Provide the (X, Y) coordinate of the cell's center where the given text is located.  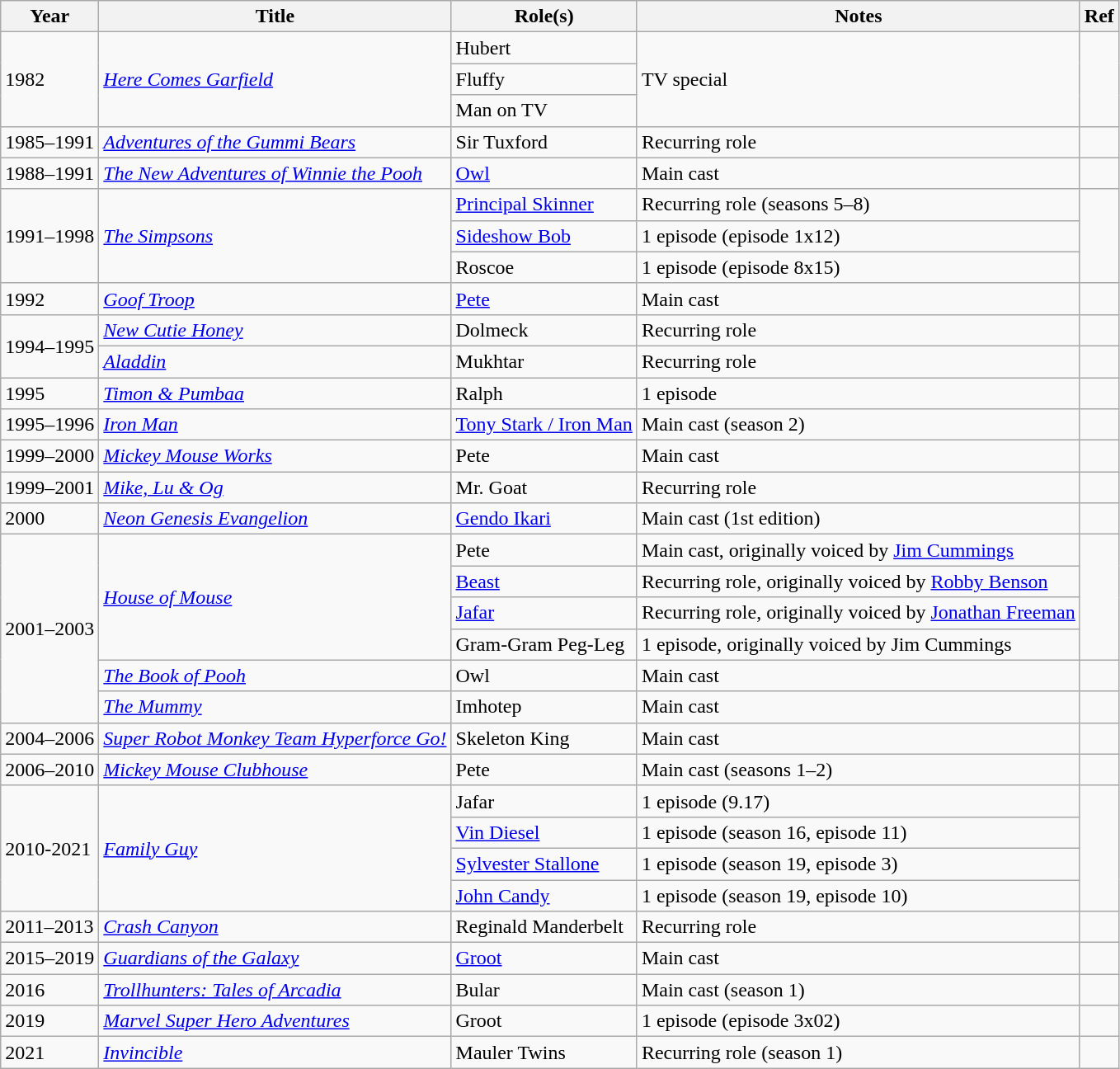
2021 (49, 1053)
Sylvester Stallone (544, 864)
House of Mouse (275, 597)
1991–1998 (49, 236)
The Simpsons (275, 236)
Gram-Gram Peg-Leg (544, 644)
1 episode (season 16, episode 11) (858, 832)
1 episode (season 19, episode 10) (858, 895)
Fluffy (544, 79)
Man on TV (544, 111)
The Mummy (275, 707)
Sir Tuxford (544, 142)
Mukhtar (544, 361)
1999–2001 (49, 487)
1995 (49, 393)
The New Adventures of Winnie the Pooh (275, 173)
1 episode (9.17) (858, 801)
Hubert (544, 48)
1 episode, originally voiced by Jim Cummings (858, 644)
1995–1996 (49, 425)
Guardians of the Galaxy (275, 958)
Here Comes Garfield (275, 79)
2016 (49, 990)
Sideshow Bob (544, 236)
Main cast (season 2) (858, 425)
2015–2019 (49, 958)
Aladdin (275, 361)
Ralph (544, 393)
Mickey Mouse Clubhouse (275, 770)
Title (275, 16)
Mauler Twins (544, 1053)
Iron Man (275, 425)
TV special (858, 79)
Neon Genesis Evangelion (275, 519)
Invincible (275, 1053)
Imhotep (544, 707)
Role(s) (544, 16)
Timon & Pumbaa (275, 393)
2019 (49, 1021)
2000 (49, 519)
The Book of Pooh (275, 676)
1999–2000 (49, 456)
Notes (858, 16)
Recurring role (season 1) (858, 1053)
Recurring role, originally voiced by Robby Benson (858, 582)
Crash Canyon (275, 927)
Roscoe (544, 267)
Recurring role (seasons 5–8) (858, 205)
Bular (544, 990)
Super Robot Monkey Team Hyperforce Go! (275, 738)
1 episode (episode 3x02) (858, 1021)
2004–2006 (49, 738)
Skeleton King (544, 738)
Recurring role, originally voiced by Jonathan Freeman (858, 613)
1992 (49, 299)
Reginald Manderbelt (544, 927)
Principal Skinner (544, 205)
2006–2010 (49, 770)
Marvel Super Hero Adventures (275, 1021)
Mr. Goat (544, 487)
Gendo Ikari (544, 519)
1982 (49, 79)
John Candy (544, 895)
2001–2003 (49, 629)
Mike, Lu & Og (275, 487)
1994–1995 (49, 346)
Family Guy (275, 848)
Goof Troop (275, 299)
Ref (1099, 16)
Main cast (season 1) (858, 990)
1 episode (858, 393)
1 episode (episode 8x15) (858, 267)
1 episode (season 19, episode 3) (858, 864)
Beast (544, 582)
2011–2013 (49, 927)
Dolmeck (544, 330)
2010-2021 (49, 848)
1988–1991 (49, 173)
Adventures of the Gummi Bears (275, 142)
Main cast, originally voiced by Jim Cummings (858, 550)
Vin Diesel (544, 832)
Main cast (1st edition) (858, 519)
1985–1991 (49, 142)
Year (49, 16)
Main cast (seasons 1–2) (858, 770)
Tony Stark / Iron Man (544, 425)
Mickey Mouse Works (275, 456)
New Cutie Honey (275, 330)
1 episode (episode 1x12) (858, 236)
Trollhunters: Tales of Arcadia (275, 990)
